From the cell containing the given text, extract its center point as [X, Y] coordinate. 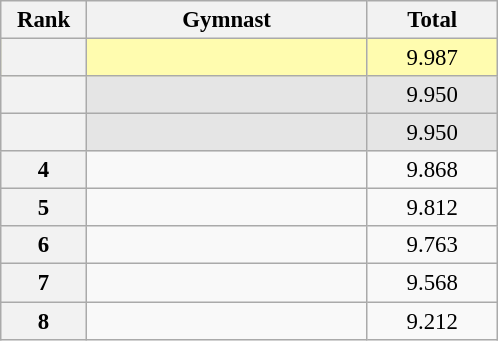
6 [44, 245]
9.987 [432, 58]
9.212 [432, 321]
9.812 [432, 208]
9.568 [432, 283]
9.763 [432, 245]
Rank [44, 20]
7 [44, 283]
5 [44, 208]
Gymnast [226, 20]
4 [44, 170]
Total [432, 20]
9.868 [432, 170]
8 [44, 321]
